Identify which cell holds the provided text, then report its [X, Y] central coordinate. 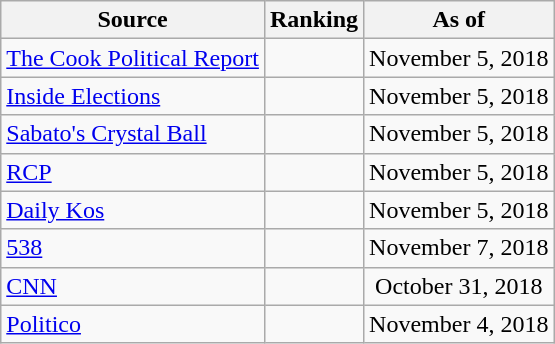
Sabato's Crystal Ball [133, 134]
Ranking [314, 20]
Inside Elections [133, 96]
November 7, 2018 [459, 248]
As of [459, 20]
CNN [133, 286]
Source [133, 20]
RCP [133, 172]
October 31, 2018 [459, 286]
Daily Kos [133, 210]
November 4, 2018 [459, 324]
The Cook Political Report [133, 58]
538 [133, 248]
Politico [133, 324]
